Detect which cell encompasses the target text, then output its (x, y) center coordinate. 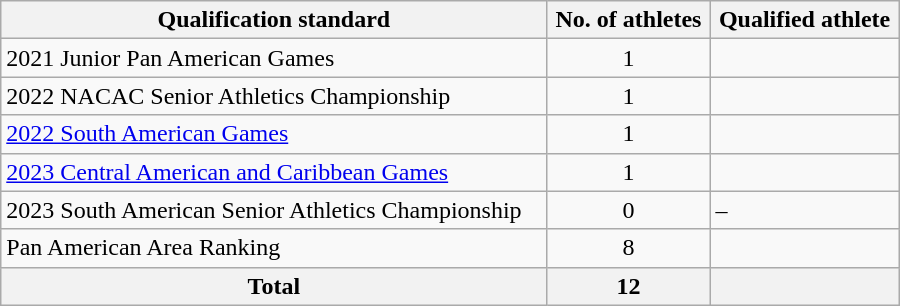
2023 Central American and Caribbean Games (274, 172)
2023 South American Senior Athletics Championship (274, 210)
Qualification standard (274, 20)
– (804, 210)
12 (628, 286)
Qualified athlete (804, 20)
Pan American Area Ranking (274, 248)
No. of athletes (628, 20)
Total (274, 286)
2022 South American Games (274, 134)
2022 NACAC Senior Athletics Championship (274, 96)
2021 Junior Pan American Games (274, 58)
8 (628, 248)
0 (628, 210)
